Determine the [X, Y] coordinate at the center of the cell enclosing the given text.  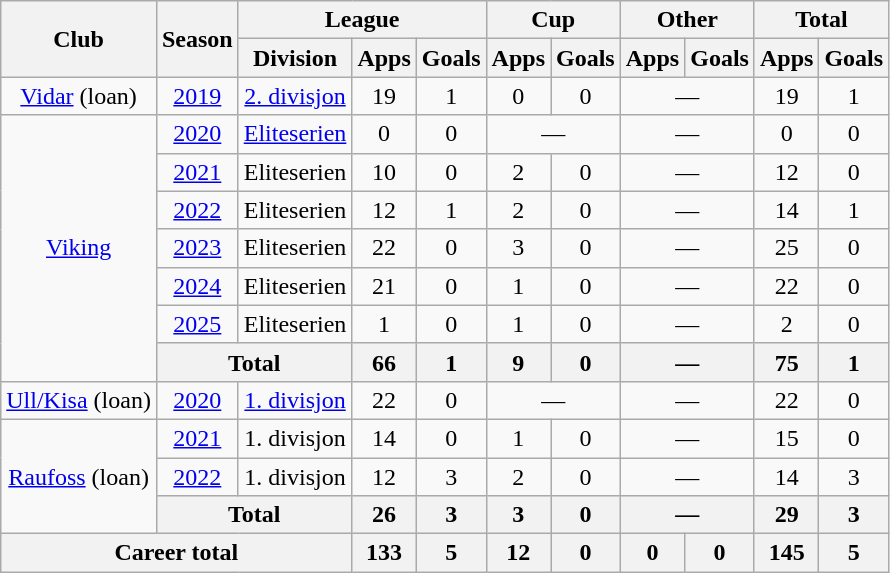
Viking [79, 248]
Cup [553, 20]
2. divisjon [295, 96]
Career total [176, 553]
Ull/Kisa (loan) [79, 400]
25 [786, 248]
2025 [197, 324]
Vidar (loan) [79, 96]
29 [786, 515]
15 [786, 438]
133 [384, 553]
10 [384, 172]
26 [384, 515]
145 [786, 553]
League [362, 20]
Division [295, 58]
2024 [197, 286]
Season [197, 39]
21 [384, 286]
Club [79, 39]
2019 [197, 96]
75 [786, 362]
Other [687, 20]
66 [384, 362]
Raufoss (loan) [79, 476]
9 [518, 362]
2023 [197, 248]
